From the cell containing the given text, extract its center point as [x, y] coordinate. 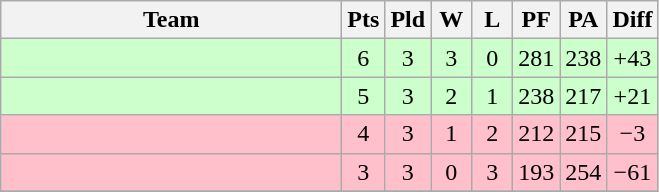
254 [584, 172]
Pld [408, 20]
5 [364, 96]
−3 [632, 134]
212 [536, 134]
Diff [632, 20]
193 [536, 172]
281 [536, 58]
4 [364, 134]
W [452, 20]
215 [584, 134]
+43 [632, 58]
L [492, 20]
PA [584, 20]
6 [364, 58]
−61 [632, 172]
Team [172, 20]
Pts [364, 20]
PF [536, 20]
217 [584, 96]
+21 [632, 96]
